For the text-containing cell, return its midpoint in [x, y] coordinate format. 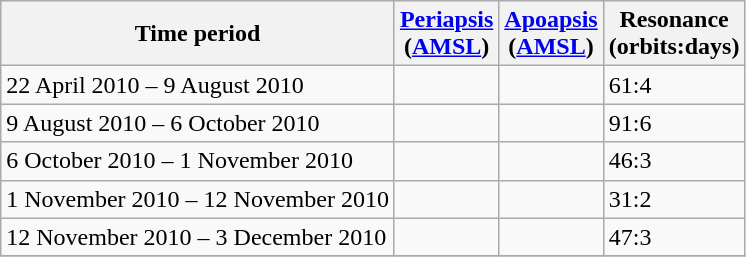
47:3 [674, 237]
91:6 [674, 123]
61:4 [674, 85]
1 November 2010 – 12 November 2010 [198, 199]
Resonance(orbits:days) [674, 34]
46:3 [674, 161]
6 October 2010 – 1 November 2010 [198, 161]
Apoapsis(AMSL) [551, 34]
31:2 [674, 199]
22 April 2010 – 9 August 2010 [198, 85]
12 November 2010 – 3 December 2010 [198, 237]
9 August 2010 – 6 October 2010 [198, 123]
Time period [198, 34]
Periapsis(AMSL) [446, 34]
